From the cell containing the given text, extract its center point as [x, y] coordinate. 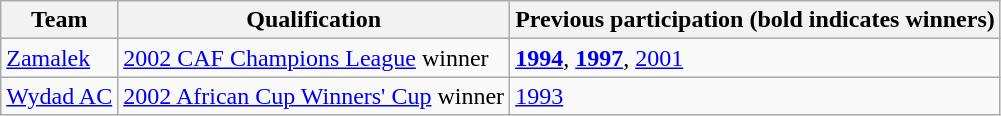
Previous participation (bold indicates winners) [756, 20]
1993 [756, 96]
Zamalek [60, 58]
Wydad AC [60, 96]
Qualification [314, 20]
2002 African Cup Winners' Cup winner [314, 96]
2002 CAF Champions League winner [314, 58]
Team [60, 20]
1994, 1997, 2001 [756, 58]
